Provide the (X, Y) coordinate of the cell's center where the given text is located.  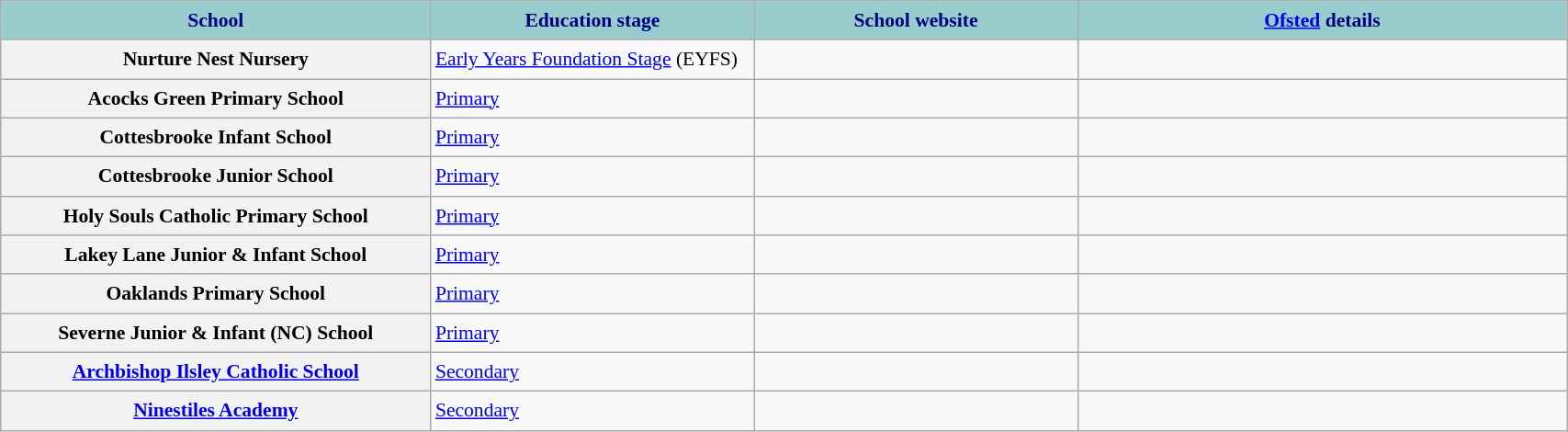
Early Years Foundation Stage (EYFS) (592, 61)
Archbishop Ilsley Catholic School (216, 373)
Acocks Green Primary School (216, 99)
Holy Souls Catholic Primary School (216, 217)
Cottesbrooke Infant School (216, 138)
Severne Junior & Infant (NC) School (216, 333)
Oaklands Primary School (216, 294)
Nurture Nest Nursery (216, 61)
Education stage (592, 20)
Ofsted details (1322, 20)
School (216, 20)
School website (916, 20)
Ninestiles Academy (216, 412)
Lakey Lane Junior & Infant School (216, 256)
Cottesbrooke Junior School (216, 176)
